Output the [X, Y] coordinate of the center of the cell containing the given text.  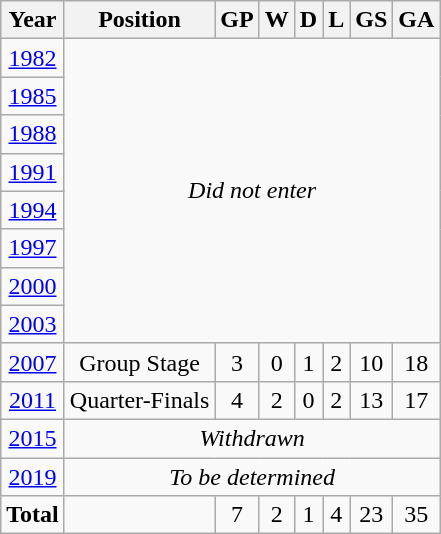
Did not enter [252, 191]
Withdrawn [252, 438]
Total [33, 515]
L [336, 20]
23 [372, 515]
2000 [33, 286]
W [276, 20]
2019 [33, 477]
17 [416, 400]
2003 [33, 324]
13 [372, 400]
Position [140, 20]
Quarter-Finals [140, 400]
2007 [33, 362]
Group Stage [140, 362]
1988 [33, 134]
GA [416, 20]
7 [237, 515]
GS [372, 20]
35 [416, 515]
10 [372, 362]
1994 [33, 210]
2015 [33, 438]
1985 [33, 96]
1982 [33, 58]
3 [237, 362]
1997 [33, 248]
To be determined [252, 477]
D [308, 20]
GP [237, 20]
Year [33, 20]
1991 [33, 172]
2011 [33, 400]
18 [416, 362]
